Determine the (X, Y) coordinate at the center of the cell enclosing the given text.  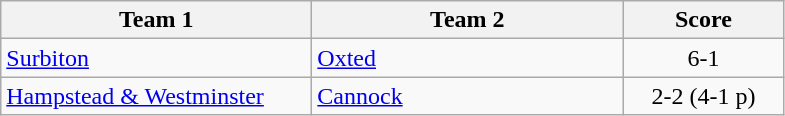
Team 2 (468, 20)
2-2 (4-1 p) (704, 96)
Cannock (468, 96)
Team 1 (156, 20)
6-1 (704, 58)
Score (704, 20)
Hampstead & Westminster (156, 96)
Surbiton (156, 58)
Oxted (468, 58)
